Output the [x, y] coordinate of the center of the cell containing the given text.  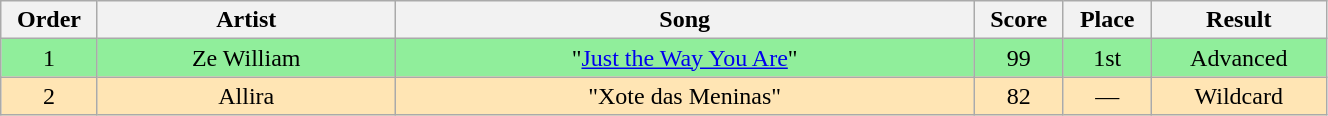
2 [49, 96]
1 [49, 58]
82 [1018, 96]
Score [1018, 20]
1st [1107, 58]
— [1107, 96]
99 [1018, 58]
Result [1238, 20]
Advanced [1238, 58]
Artist [246, 20]
Ze William [246, 58]
"Xote das Meninas" [684, 96]
Place [1107, 20]
"Just the Way You Are" [684, 58]
Order [49, 20]
Song [684, 20]
Allira [246, 96]
Wildcard [1238, 96]
